Search for the cell housing the specified text and yield its (x, y) center coordinate. 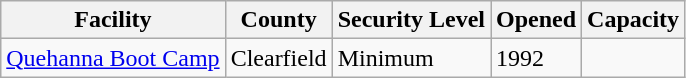
Security Level (411, 20)
Capacity (634, 20)
Clearfield (278, 58)
County (278, 20)
Minimum (411, 58)
Opened (536, 20)
Quehanna Boot Camp (113, 58)
Facility (113, 20)
1992 (536, 58)
